Return (x, y) of the center of cell containing provided text 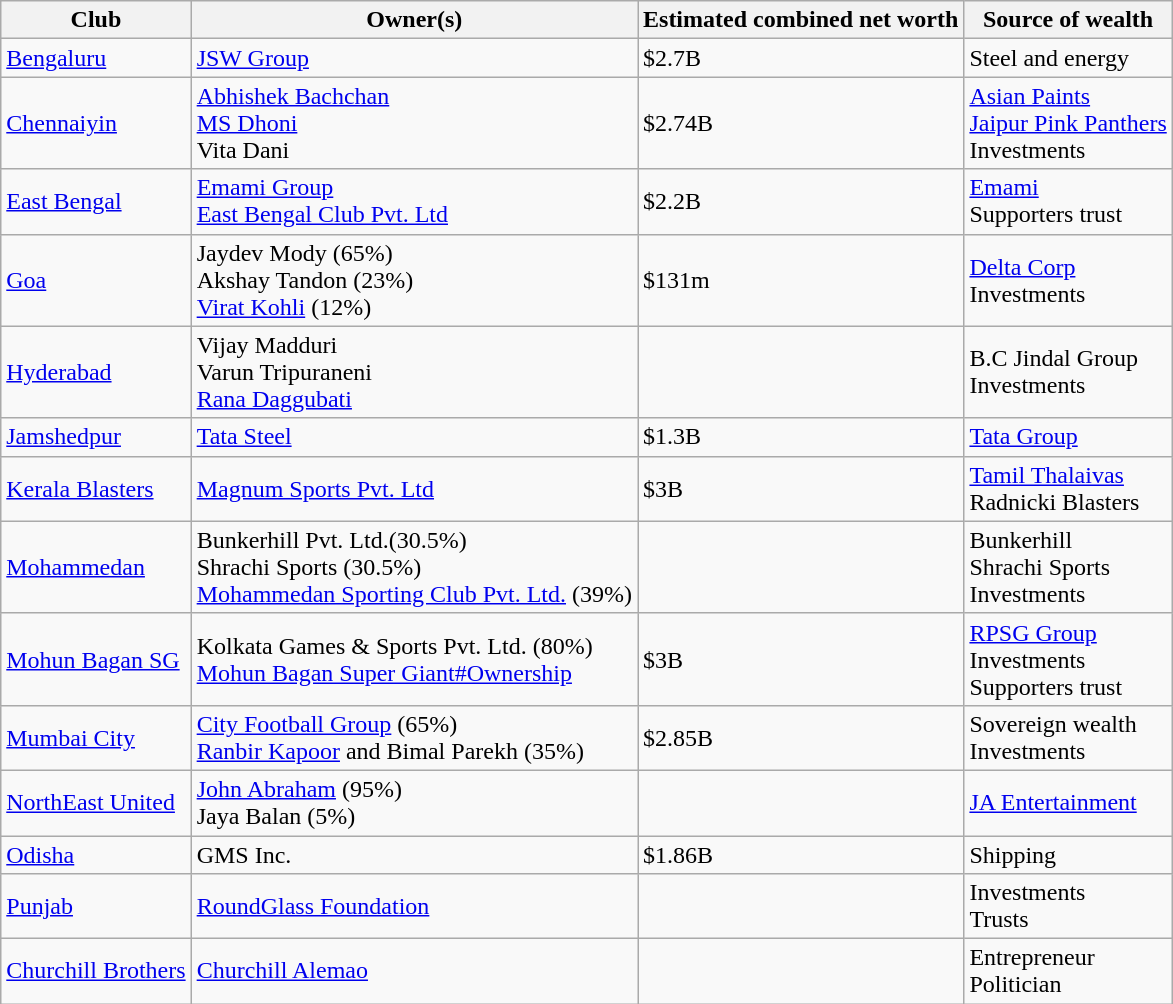
Club (96, 20)
City Football Group (65%) Ranbir Kapoor and Bimal Parekh (35%) (414, 738)
Estimated combined net worth (801, 20)
Mohammedan (96, 567)
$1.3B (801, 437)
GMS Inc. (414, 855)
Delta CorpInvestments (1068, 280)
Magnum Sports Pvt. Ltd (414, 488)
$2.74B (801, 123)
Mohun Bagan SG (96, 659)
Chennaiyin (96, 123)
Vijay Madduri Varun Tripuraneni Rana Daggubati (414, 372)
Mumbai City (96, 738)
Shipping (1068, 855)
Odisha (96, 855)
$1.86B (801, 855)
NorthEast United (96, 802)
Emami Group East Bengal Club Pvt. Ltd (414, 202)
JA Entertainment (1068, 802)
Jamshedpur (96, 437)
Tata Steel (414, 437)
Churchill Brothers (96, 972)
InvestmentsTrusts (1068, 906)
$2.85B (801, 738)
EmamiSupporters trust (1068, 202)
BunkerhillShrachi SportsInvestments (1068, 567)
$2.2B (801, 202)
Sovereign wealthInvestments (1068, 738)
Jaydev Mody (65%) Akshay Tandon (23%) Virat Kohli (12%) (414, 280)
$131m (801, 280)
Tamil ThalaivasRadnicki Blasters (1068, 488)
RPSG GroupInvestmentsSupporters trust (1068, 659)
Punjab (96, 906)
Churchill Alemao (414, 972)
Source of wealth (1068, 20)
Bunkerhill Pvt. Ltd.(30.5%) Shrachi Sports (30.5%) Mohammedan Sporting Club Pvt. Ltd. (39%) (414, 567)
Kolkata Games & Sports Pvt. Ltd. (80%) Mohun Bagan Super Giant#Ownership (414, 659)
$2.7B (801, 58)
John Abraham (95%) Jaya Balan (5%) (414, 802)
Kerala Blasters (96, 488)
RoundGlass Foundation (414, 906)
EntrepreneurPolitician (1068, 972)
Steel and energy (1068, 58)
Asian PaintsJaipur Pink PanthersInvestments (1068, 123)
Abhishek Bachchan MS Dhoni Vita Dani (414, 123)
Tata Group (1068, 437)
Owner(s) (414, 20)
Hyderabad (96, 372)
East Bengal (96, 202)
JSW Group (414, 58)
Bengaluru (96, 58)
Goa (96, 280)
B.C Jindal GroupInvestments (1068, 372)
